For the text-containing cell, return its midpoint in (x, y) coordinate format. 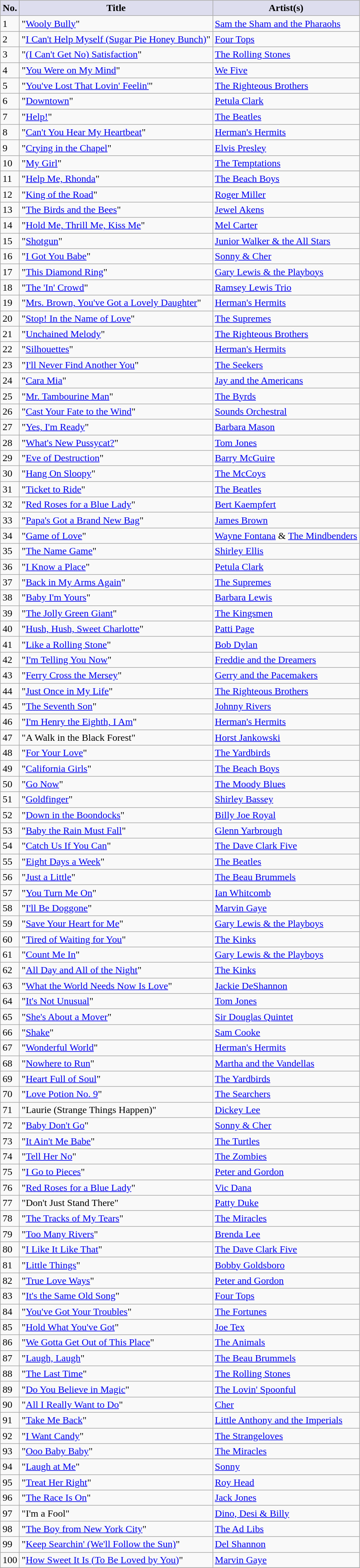
"The Last Time" (116, 1374)
43 (10, 675)
4 (10, 70)
"Game of Love" (116, 536)
"It's Not Unusual" (116, 1001)
"What the World Needs Now Is Love" (116, 986)
"Take Me Back" (116, 1420)
63 (10, 986)
18 (10, 287)
"Do You Believe in Magic" (116, 1389)
22 (10, 349)
"The Tracks of My Tears" (116, 1219)
Jack Jones (286, 1498)
"The Seventh Son" (116, 707)
"Down in the Boondocks" (116, 815)
38 (10, 598)
Bert Kaempfert (286, 505)
Billy Joe Royal (286, 815)
"It Ain't Me Babe" (116, 1141)
"Don't Just Stand There" (116, 1203)
53 (10, 830)
"The 'In' Crowd" (116, 287)
"It's the Same Old Song" (116, 1296)
"Eight Days a Week" (116, 861)
"Little Things" (116, 1265)
Roy Head (286, 1482)
"Nowhere to Run" (116, 1063)
61 (10, 955)
"California Girls" (116, 769)
"For Your Love" (116, 753)
Freddie and the Dreamers (286, 660)
"The Birds and the Bees" (116, 210)
"Go Now" (116, 784)
The Fortunes (286, 1312)
62 (10, 970)
37 (10, 582)
Artist(s) (286, 8)
"Hold Me, Thrill Me, Kiss Me" (116, 225)
30 (10, 474)
32 (10, 505)
7 (10, 117)
The Temptations (286, 163)
67 (10, 1048)
"Wonderful World" (116, 1048)
The Lovin' Spoonful (286, 1389)
"Just a Little" (116, 877)
1 (10, 24)
Horst Jankowski (286, 738)
Del Shannon (286, 1544)
25 (10, 396)
Brenda Lee (286, 1234)
19 (10, 303)
76 (10, 1188)
12 (10, 194)
26 (10, 411)
"Silhouettes" (116, 349)
16 (10, 256)
The Zombies (286, 1156)
98 (10, 1529)
2 (10, 39)
"Hold What You've Got" (116, 1327)
Shirley Bassey (286, 799)
"Baby the Rain Must Fall" (116, 830)
17 (10, 272)
84 (10, 1312)
42 (10, 660)
"Count Me In" (116, 955)
Junior Walker & the All Stars (286, 241)
74 (10, 1156)
Patty Duke (286, 1203)
73 (10, 1141)
The Ad Libs (286, 1529)
94 (10, 1467)
79 (10, 1234)
46 (10, 722)
40 (10, 629)
45 (10, 707)
"The Race Is On" (116, 1498)
"Mr. Tambourine Man" (116, 396)
90 (10, 1405)
"Ticket to Ride" (116, 489)
"I'll Be Doggone" (116, 908)
"Like a Rolling Stone" (116, 644)
Glenn Yarbrough (286, 830)
"Help Me, Rhonda" (116, 179)
92 (10, 1435)
81 (10, 1265)
"Baby I'm Yours" (116, 598)
Ian Whitcomb (286, 892)
"Laugh, Laugh" (116, 1358)
33 (10, 520)
The Animals (286, 1343)
"Back in My Arms Again" (116, 582)
96 (10, 1498)
"Goldfinger" (116, 799)
69 (10, 1079)
"Ooo Baby Baby" (116, 1451)
"Tell Her No" (116, 1156)
31 (10, 489)
"I'm Telling You Now" (116, 660)
Martha and the Vandellas (286, 1063)
"My Girl" (116, 163)
Vic Dana (286, 1188)
64 (10, 1001)
The Searchers (286, 1094)
The McCoys (286, 474)
"Shotgun" (116, 241)
"Laugh at Me" (116, 1467)
21 (10, 334)
"I Want Candy" (116, 1435)
"I'll Never Find Another You" (116, 365)
11 (10, 179)
"How Sweet It Is (To Be Loved by You)" (116, 1560)
"Love Potion No. 9" (116, 1094)
"I'm Henry the Eighth, I Am" (116, 722)
"Just Once in My Life" (116, 691)
"Yes, I'm Ready" (116, 427)
66 (10, 1032)
75 (10, 1172)
"Shake" (116, 1032)
Mel Carter (286, 225)
49 (10, 769)
72 (10, 1125)
20 (10, 318)
"I'm a Fool" (116, 1513)
55 (10, 861)
48 (10, 753)
39 (10, 613)
54 (10, 846)
"We Gotta Get Out of This Place" (116, 1343)
Dickey Lee (286, 1110)
"True Love Ways" (116, 1281)
"Too Many Rivers" (116, 1234)
"I Like It Like That" (116, 1250)
"What's New Pussycat?" (116, 442)
Cher (286, 1405)
82 (10, 1281)
"She's About a Mover" (116, 1017)
68 (10, 1063)
Jewel Akens (286, 210)
8 (10, 132)
Patti Page (286, 629)
Sam Cooke (286, 1032)
80 (10, 1250)
Barry McGuire (286, 458)
"Hush, Hush, Sweet Charlotte" (116, 629)
"I Can't Help Myself (Sugar Pie Honey Bunch)" (116, 39)
"All I Really Want to Do" (116, 1405)
"This Diamond Ring" (116, 272)
65 (10, 1017)
29 (10, 458)
13 (10, 210)
Elvis Presley (286, 148)
"You Turn Me On" (116, 892)
"You Were on My Mind" (116, 70)
The Turtles (286, 1141)
86 (10, 1343)
"Tired of Waiting for You" (116, 939)
28 (10, 442)
"Unchained Melody" (116, 334)
"You've Lost That Lovin' Feelin'" (116, 86)
"Laurie (Strange Things Happen)" (116, 1110)
Barbara Lewis (286, 598)
85 (10, 1327)
Joe Tex (286, 1327)
"Crying in the Chapel" (116, 148)
50 (10, 784)
Little Anthony and the Imperials (286, 1420)
87 (10, 1358)
"Treat Her Right" (116, 1482)
23 (10, 365)
83 (10, 1296)
47 (10, 738)
"I Go to Pieces" (116, 1172)
The Kingsmen (286, 613)
9 (10, 148)
91 (10, 1420)
99 (10, 1544)
27 (10, 427)
6 (10, 101)
Johnny Rivers (286, 707)
The Strangeloves (286, 1435)
Jackie DeShannon (286, 986)
Sir Douglas Quintet (286, 1017)
Roger Miller (286, 194)
60 (10, 939)
3 (10, 55)
35 (10, 551)
Sonny (286, 1467)
No. (10, 8)
Sounds Orchestral (286, 411)
"Mrs. Brown, You've Got a Lovely Daughter" (116, 303)
71 (10, 1110)
89 (10, 1389)
Sam the Sham and the Pharaohs (286, 24)
"Downtown" (116, 101)
"You've Got Your Troubles" (116, 1312)
Barbara Mason (286, 427)
Shirley Ellis (286, 551)
"Papa's Got a Brand New Bag" (116, 520)
"I Know a Place" (116, 567)
59 (10, 923)
24 (10, 380)
95 (10, 1482)
"The Name Game" (116, 551)
Dino, Desi & Billy (286, 1513)
41 (10, 644)
Title (116, 8)
"Eve of Destruction" (116, 458)
44 (10, 691)
58 (10, 908)
Ramsey Lewis Trio (286, 287)
51 (10, 799)
"Catch Us If You Can" (116, 846)
"The Boy from New York City" (116, 1529)
"The Jolly Green Giant" (116, 613)
56 (10, 877)
14 (10, 225)
"Heart Full of Soul" (116, 1079)
Wayne Fontana & The Mindbenders (286, 536)
70 (10, 1094)
"Stop! In the Name of Love" (116, 318)
"Wooly Bully" (116, 24)
"All Day and All of the Night" (116, 970)
97 (10, 1513)
100 (10, 1560)
"Help!" (116, 117)
"A Walk in the Black Forest" (116, 738)
"King of the Road" (116, 194)
5 (10, 86)
36 (10, 567)
"Hang On Sloopy" (116, 474)
10 (10, 163)
Bobby Goldsboro (286, 1265)
77 (10, 1203)
34 (10, 536)
57 (10, 892)
Bob Dylan (286, 644)
88 (10, 1374)
"Keep Searchin' (We'll Follow the Sun)" (116, 1544)
Jay and the Americans (286, 380)
93 (10, 1451)
15 (10, 241)
"(I Can't Get No) Satisfaction" (116, 55)
We Five (286, 70)
52 (10, 815)
"Baby Don't Go" (116, 1125)
The Moody Blues (286, 784)
"Cast Your Fate to the Wind" (116, 411)
James Brown (286, 520)
The Seekers (286, 365)
"Cara Mia" (116, 380)
The Byrds (286, 396)
Gerry and the Pacemakers (286, 675)
"I Got You Babe" (116, 256)
"Can't You Hear My Heartbeat" (116, 132)
"Save Your Heart for Me" (116, 923)
"Ferry Cross the Mersey" (116, 675)
78 (10, 1219)
